Find where the given text appears and provide that cell's center as [x, y] coordinate. 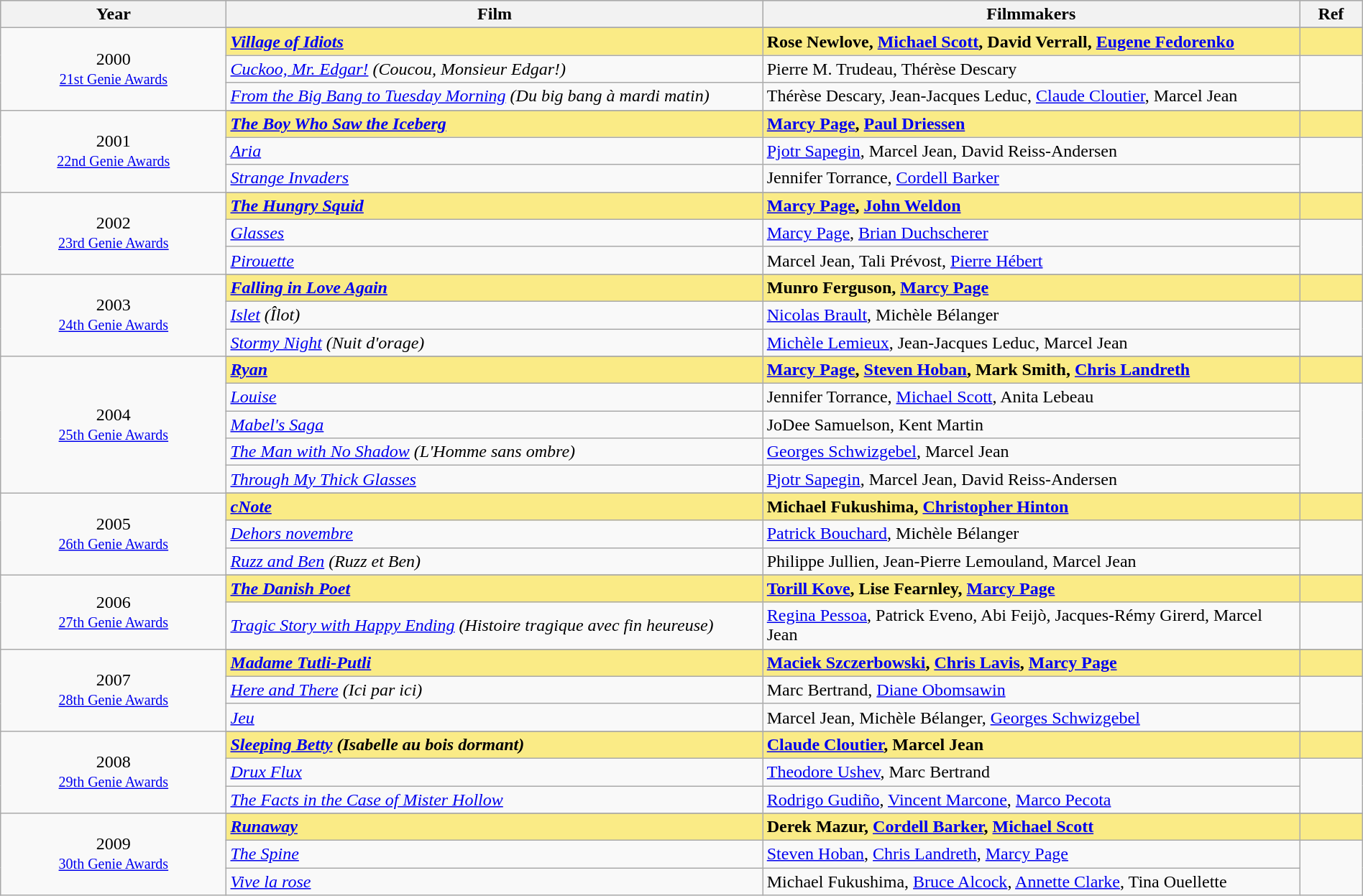
The Man with No Shadow (L'Homme sans ombre) [495, 452]
Jeu [495, 717]
Marc Bertrand, Diane Obomsawin [1031, 690]
Dehors novembre [495, 534]
Film [495, 14]
Year [114, 14]
Glasses [495, 233]
Regina Pessoa, Patrick Eveno, Abi Feijò, Jacques-Rémy Girerd, Marcel Jean [1031, 625]
2000 21st Genie Awards [114, 69]
JoDee Samuelson, Kent Martin [1031, 425]
Through My Thick Glasses [495, 479]
cNote [495, 507]
Patrick Bouchard, Michèle Bélanger [1031, 534]
Louise [495, 397]
Marcel Jean, Tali Prévost, Pierre Hébert [1031, 260]
Michèle Lemieux, Jean-Jacques Leduc, Marcel Jean [1031, 343]
2001 22nd Genie Awards [114, 151]
Cuckoo, Mr. Edgar! (Coucou, Monsieur Edgar!) [495, 69]
Thérèse Descary, Jean-Jacques Leduc, Claude Cloutier, Marcel Jean [1031, 96]
The Boy Who Saw the Iceberg [495, 124]
Aria [495, 151]
Rose Newlove, Michael Scott, David Verrall, Eugene Fedorenko [1031, 42]
Falling in Love Again [495, 287]
Torill Kove, Lise Fearnley, Marcy Page [1031, 588]
Islet (Îlot) [495, 315]
Claude Cloutier, Marcel Jean [1031, 744]
2008 29th Genie Awards [114, 772]
The Danish Poet [495, 588]
2005 26th Genie Awards [114, 534]
Runaway [495, 827]
Vive la rose [495, 882]
Ref [1331, 14]
2009 30th Genie Awards [114, 854]
Rodrigo Gudiño, Vincent Marcone, Marco Pecota [1031, 800]
Munro Ferguson, Marcy Page [1031, 287]
Stormy Night (Nuit d'orage) [495, 343]
Nicolas Brault, Michèle Bélanger [1031, 315]
2003 24th Genie Awards [114, 315]
Marcel Jean, Michèle Bélanger, Georges Schwizgebel [1031, 717]
Michael Fukushima, Christopher Hinton [1031, 507]
Tragic Story with Happy Ending (Histoire tragique avec fin heureuse) [495, 625]
Jennifer Torrance, Michael Scott, Anita Lebeau [1031, 397]
Here and There (Ici par ici) [495, 690]
Marcy Page, Steven Hoban, Mark Smith, Chris Landreth [1031, 370]
Village of Idiots [495, 42]
Steven Hoban, Chris Landreth, Marcy Page [1031, 854]
Sleeping Betty (Isabelle au bois dormant) [495, 744]
Jennifer Torrance, Cordell Barker [1031, 178]
Filmmakers [1031, 14]
Marcy Page, John Weldon [1031, 205]
Philippe Jullien, Jean-Pierre Lemouland, Marcel Jean [1031, 561]
Strange Invaders [495, 178]
Drux Flux [495, 772]
Marcy Page, Paul Driessen [1031, 124]
2002 23rd Genie Awards [114, 233]
2004 25th Genie Awards [114, 425]
Marcy Page, Brian Duchscherer [1031, 233]
From the Big Bang to Tuesday Morning (Du big bang à mardi matin) [495, 96]
Pierre M. Trudeau, Thérèse Descary [1031, 69]
Theodore Ushev, Marc Bertrand [1031, 772]
Pirouette [495, 260]
2007 28th Genie Awards [114, 690]
The Hungry Squid [495, 205]
Michael Fukushima, Bruce Alcock, Annette Clarke, Tina Ouellette [1031, 882]
The Facts in the Case of Mister Hollow [495, 800]
Ruzz and Ben (Ruzz et Ben) [495, 561]
Derek Mazur, Cordell Barker, Michael Scott [1031, 827]
Maciek Szczerbowski, Chris Lavis, Marcy Page [1031, 662]
2006 27th Genie Awards [114, 612]
Georges Schwizgebel, Marcel Jean [1031, 452]
Ryan [495, 370]
Mabel's Saga [495, 425]
The Spine [495, 854]
Madame Tutli-Putli [495, 662]
